Return (x, y) of the center of cell containing provided text 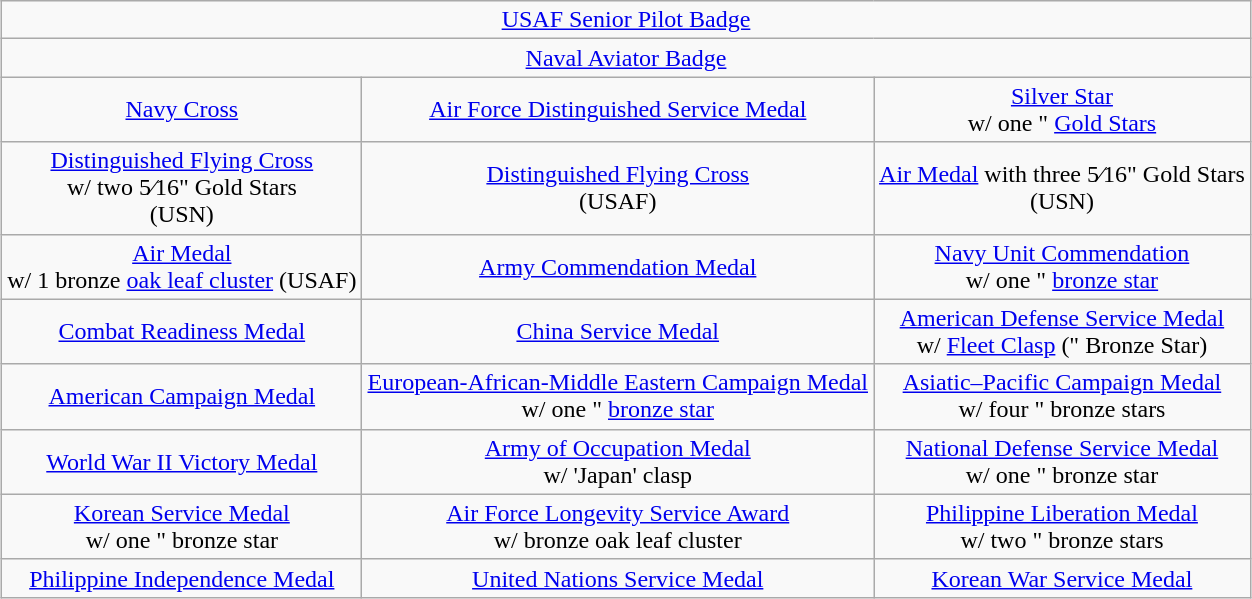
European-African-Middle Eastern Campaign Medalw/ one " bronze star (618, 396)
USAF Senior Pilot Badge (626, 20)
Army Commendation Medal (618, 266)
China Service Medal (618, 332)
Combat Readiness Medal (182, 332)
Navy Unit Commendationw/ one " bronze star (1062, 266)
National Defense Service Medalw/ one " bronze star (1062, 462)
Naval Aviator Badge (626, 58)
Navy Cross (182, 110)
Philippine Independence Medal (182, 578)
Silver Starw/ one " Gold Stars (1062, 110)
American Defense Service Medalw/ Fleet Clasp (" Bronze Star) (1062, 332)
Distinguished Flying Cross(USAF) (618, 188)
Korean Service Medalw/ one " bronze star (182, 526)
Army of Occupation Medalw/ 'Japan' clasp (618, 462)
Air Medal with three 5⁄16" Gold Stars(USN) (1062, 188)
Air Force Longevity Service Awardw/ bronze oak leaf cluster (618, 526)
Air Force Distinguished Service Medal (618, 110)
World War II Victory Medal (182, 462)
Korean War Service Medal (1062, 578)
Asiatic–Pacific Campaign Medalw/ four " bronze stars (1062, 396)
Distinguished Flying Crossw/ two 5⁄16" Gold Stars(USN) (182, 188)
American Campaign Medal (182, 396)
Philippine Liberation Medalw/ two " bronze stars (1062, 526)
United Nations Service Medal (618, 578)
Air Medalw/ 1 bronze oak leaf cluster (USAF) (182, 266)
